For the text-containing cell, return its midpoint in [X, Y] coordinate format. 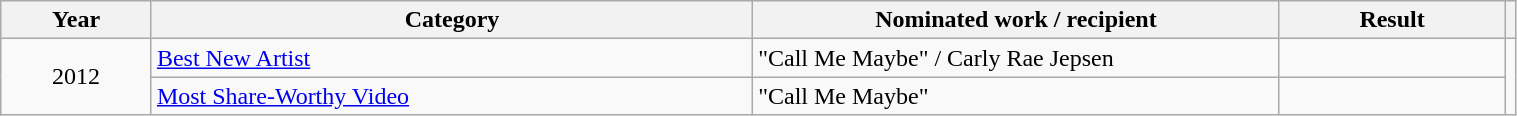
Most Share-Worthy Video [452, 96]
Best New Artist [452, 58]
Category [452, 20]
Nominated work / recipient [1016, 20]
Result [1392, 20]
Year [76, 20]
2012 [76, 77]
"Call Me Maybe" / Carly Rae Jepsen [1016, 58]
"Call Me Maybe" [1016, 96]
